Provide the [X, Y] coordinate of the cell's center where the given text is located.  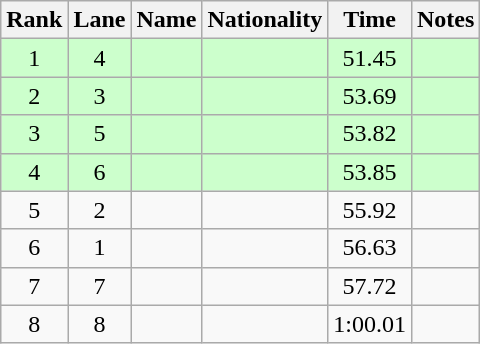
Name [166, 20]
51.45 [370, 58]
Time [370, 20]
Notes [445, 20]
1:00.01 [370, 324]
Nationality [265, 20]
53.69 [370, 96]
Lane [100, 20]
Rank [34, 20]
55.92 [370, 210]
57.72 [370, 286]
53.82 [370, 134]
53.85 [370, 172]
56.63 [370, 248]
